Detect which cell encompasses the target text, then output its [X, Y] center coordinate. 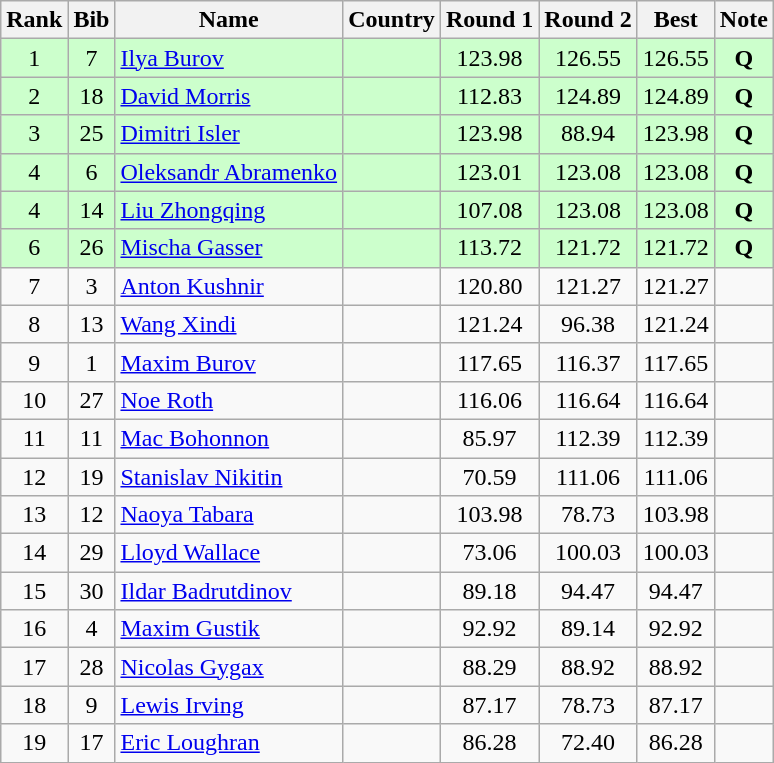
89.14 [588, 629]
116.37 [588, 362]
123.01 [489, 172]
Noe Roth [229, 400]
Nicolas Gygax [229, 667]
Liu Zhongqing [229, 210]
29 [92, 553]
112.83 [489, 96]
Lewis Irving [229, 705]
Round 2 [588, 20]
Rank [34, 20]
Note [744, 20]
Lloyd Wallace [229, 553]
30 [92, 591]
Country [392, 20]
Dimitri Isler [229, 134]
88.29 [489, 667]
116.06 [489, 400]
Stanislav Nikitin [229, 477]
85.97 [489, 438]
Name [229, 20]
15 [34, 591]
107.08 [489, 210]
Eric Loughran [229, 743]
Round 1 [489, 20]
28 [92, 667]
72.40 [588, 743]
Wang Xindi [229, 324]
8 [34, 324]
Ilya Burov [229, 58]
10 [34, 400]
Best [676, 20]
Naoya Tabara [229, 515]
70.59 [489, 477]
2 [34, 96]
113.72 [489, 248]
73.06 [489, 553]
88.94 [588, 134]
Anton Kushnir [229, 286]
96.38 [588, 324]
27 [92, 400]
Maxim Burov [229, 362]
Mischa Gasser [229, 248]
Oleksandr Abramenko [229, 172]
Mac Bohonnon [229, 438]
89.18 [489, 591]
Bib [92, 20]
25 [92, 134]
120.80 [489, 286]
Ildar Badrutdinov [229, 591]
David Morris [229, 96]
16 [34, 629]
Maxim Gustik [229, 629]
26 [92, 248]
